Determine the (X, Y) coordinate at the center of the cell enclosing the given text.  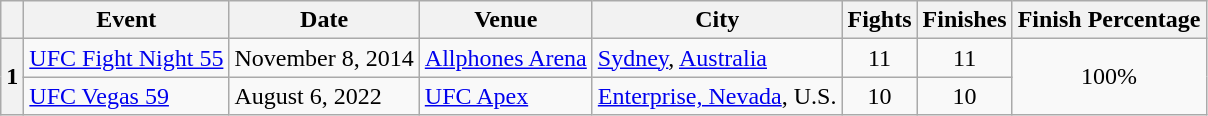
Fights (880, 20)
Sydney, Australia (717, 58)
August 6, 2022 (324, 96)
November 8, 2014 (324, 58)
1 (12, 77)
100% (1109, 77)
City (717, 20)
Enterprise, Nevada, U.S. (717, 96)
UFC Fight Night 55 (126, 58)
UFC Apex (506, 96)
Date (324, 20)
Event (126, 20)
Allphones Arena (506, 58)
Finishes (964, 20)
Finish Percentage (1109, 20)
Venue (506, 20)
UFC Vegas 59 (126, 96)
